Search for the cell housing the specified text and yield its (X, Y) center coordinate. 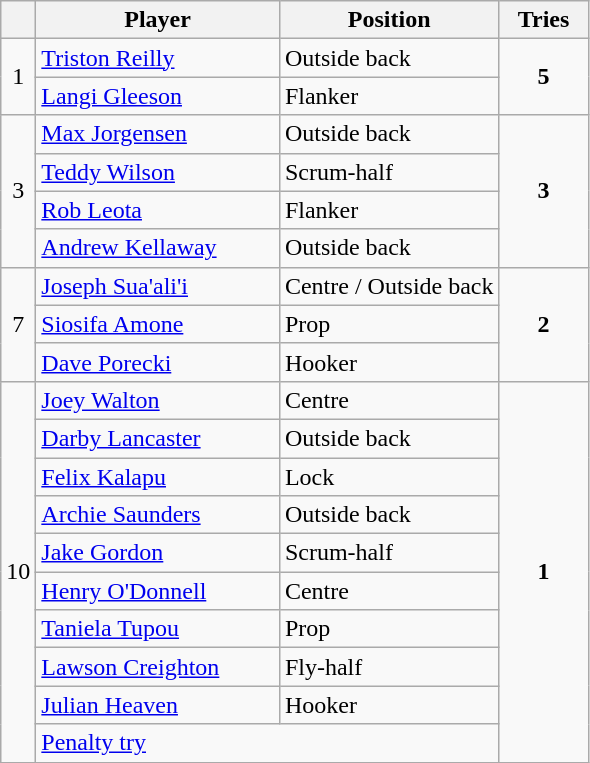
2 (544, 324)
Archie Saunders (158, 515)
Lawson Creighton (158, 667)
Henry O'Donnell (158, 591)
Siosifa Amone (158, 324)
Triston Reilly (158, 58)
Lock (389, 477)
Felix Kalapu (158, 477)
Dave Porecki (158, 362)
Jake Gordon (158, 553)
Joey Walton (158, 400)
Taniela Tupou (158, 629)
Teddy Wilson (158, 172)
10 (18, 572)
Penalty try (268, 743)
Centre / Outside back (389, 286)
Tries (544, 20)
Andrew Kellaway (158, 248)
Julian Heaven (158, 705)
7 (18, 324)
Darby Lancaster (158, 438)
Rob Leota (158, 210)
Joseph Sua'ali'i (158, 286)
Position (389, 20)
Langi Gleeson (158, 96)
Max Jorgensen (158, 134)
Player (158, 20)
5 (544, 77)
Fly-half (389, 667)
